Return the [X, Y] coordinate for the center point of the cell that contains the specified text.  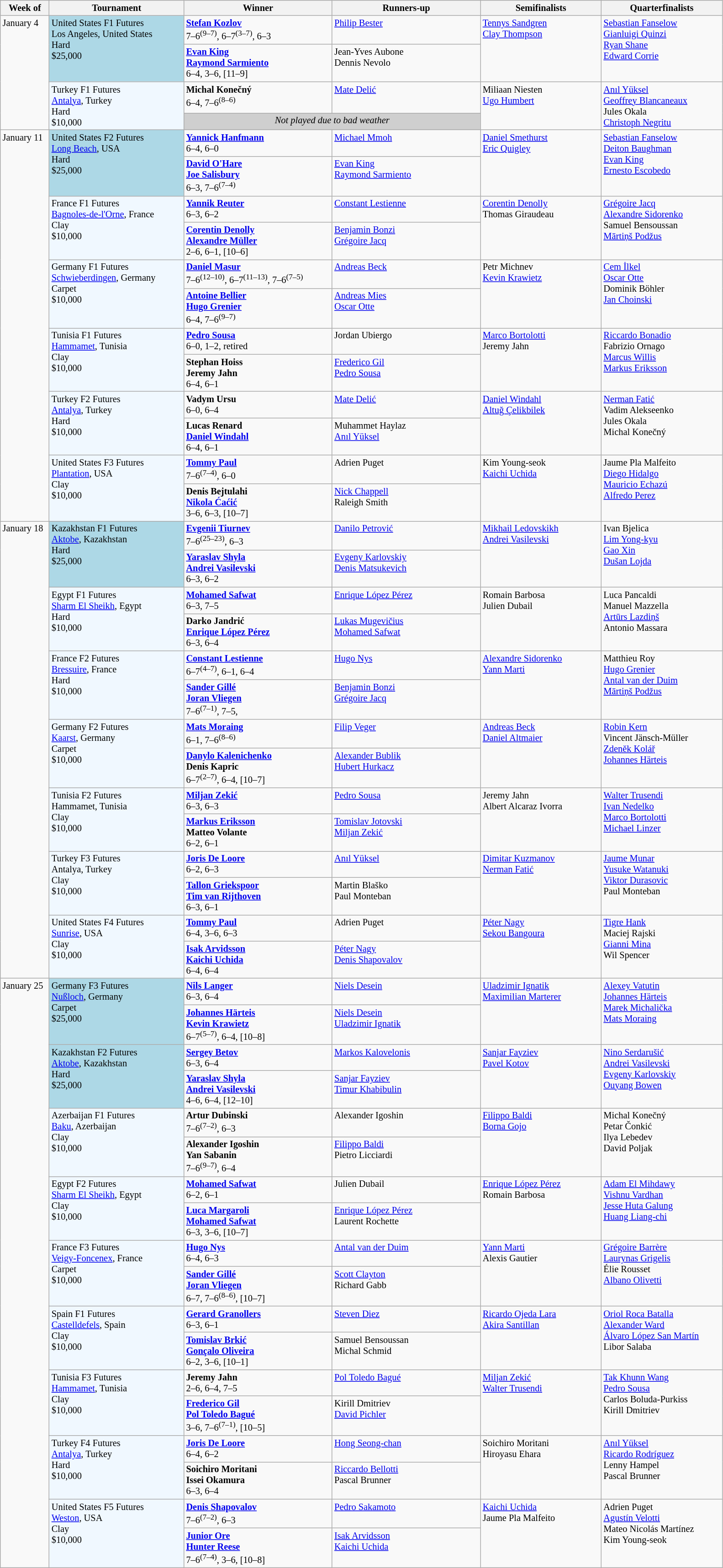
Sander Gillé Joran Vliegen 6–7, 7–6(8–6), [10–7] [259, 1286]
Adam El Mihdawy Vishnu Vardhan Jesse Huta Galung Huang Liang-chi [662, 1208]
Anıl Yüksel Geoffrey Blancaneaux Jules Okala Christoph Negritu [662, 106]
Enrique López Pérez Laurent Rochette [406, 1221]
Johannes Härteis Kevin Krawietz 6–7(5–7), 6–4, [10–8] [259, 1024]
Antal van der Duim [406, 1253]
Alexander Bublik Hubert Hurkacz [406, 768]
Constant Lestienne [406, 209]
Tigre Hank Maciej Rajski Gianni Mina Wil Spencer [662, 947]
Yannick Hanfmann 6–4, 6–0 [259, 143]
Enrique López Pérez Romain Barbosa [541, 1208]
Ricardo Ojeda Lara Akira Santillan [541, 1337]
Daniel Masur 7–6(12–10), 6–7(11–13), 7–6(7–5) [259, 274]
Tennys Sandgren Clay Thompson [541, 48]
Péter Nagy Sekou Bangoura [541, 947]
Mikhail Ledovskikh Andrei Vasilevski [541, 554]
France F2 FuturesBressuire, France Hard $10,000 [117, 685]
Antoine Bellier Hugo Grenier 6–4, 7–6(9–7) [259, 308]
Yann Marti Alexis Gautier [541, 1273]
Matthieu Roy Hugo Grenier Antal van der Duim Mārtiņš Podžus [662, 685]
Miljan Zekić 6–3, 6–3 [259, 801]
Mohamed Safwat 6–2, 6–1 [259, 1190]
Andreas Mies Oscar Otte [406, 308]
Adrien Puget Agustín Velotti Mateo Nicolás Martínez Kim Young-seok [662, 1533]
Turkey F3 FuturesAntalya, Turkey Clay $10,000 [117, 883]
Gerard Granollers 6–3, 6–1 [259, 1319]
Frederico Gil Pol Toledo Bagué 3–6, 7–6(7–1), [10–5] [259, 1416]
Nils Langer 6–3, 6–4 [259, 991]
Anıl Yüksel [406, 864]
Péter Nagy Denis Shapovalov [406, 960]
Semifinalists [541, 8]
Dimitar Kuzmanov Nerman Fatić [541, 883]
Michal Konečný Petar Čonkić Ilya Lebedev David Poljak [662, 1142]
Pedro Sousa [406, 801]
Luca Margaroli Mohamed Safwat 6–3, 3–6, [10–7] [259, 1221]
Denis Bejtulahi Nikola Ćaćić 3–6, 6–3, [10–7] [259, 503]
Runners-up [406, 8]
Yaraslav Shyla Andrei Vasilevski 6–3, 6–2 [259, 568]
Stephan Hoiss Jeremy Jahn 6–4, 6–1 [259, 373]
Spain F1 FuturesCastelldefels, Spain Clay $10,000 [117, 1337]
Pedro Sakamoto [406, 1514]
Petr Michnev Kevin Krawietz [541, 294]
Mats Moraing 6–1, 7–6(8–6) [259, 733]
Kim Young-seok Kaichi Uchida [541, 488]
Mohamed Safwat 6–3, 7–5 [259, 600]
Ivan Bjelica Lim Yong-kyu Gao Xin Dušan Lojda [662, 554]
Sanjar Fayziev Pavel Kotov [541, 1076]
Grégoire Jacq Alexandre Sidorenko Samuel Bensoussan Mārtiņš Podžus [662, 227]
Hugo Nys [406, 665]
Enrique López Pérez [406, 600]
Jaume Munar Yusuke Watanuki Viktor Durasovic Paul Monteban [662, 883]
United States F4 FuturesSunrise, USA Clay $10,000 [117, 947]
Corentin Denolly Alexandre Müller 2–6, 6–1, [10–6] [259, 241]
Miljan Zekić Walter Trusendi [541, 1402]
Riccardo Bonadio Fabrizio Ornago Marcus Willis Markus Eriksson [662, 360]
Walter Trusendi Ivan Nedelko Marco Bortolotti Michael Linzer [662, 819]
Tallon Griekspoor Tim van Rijthoven 6–3, 6–1 [259, 896]
Anıl Yüksel Ricardo Rodríguez Lenny Hampel Pascal Brunner [662, 1467]
Artur Dubinski 7–6(7–2), 6–3 [259, 1122]
Jeremy Jahn Albert Alcaraz Ivorra [541, 819]
Egypt F2 FuturesSharm El Sheikh, Egypt Clay $10,000 [117, 1208]
January 11 [25, 325]
Corentin Denolly Thomas Giraudeau [541, 227]
Hugo Nys 6–4, 6–3 [259, 1253]
January 18 [25, 750]
Yannik Reuter 6–3, 6–2 [259, 209]
United States F5 FuturesWeston, USA Clay $10,000 [117, 1533]
Michal Konečný 6–4, 7–6(8–6) [259, 98]
Sebastian Fanselow Deiton Baughman Evan King Ernesto Escobedo [662, 163]
Evan King Raymond Sarmiento [406, 176]
January 4 [25, 73]
Winner [259, 8]
Scott Clayton Richard Gabb [406, 1286]
Jaume Pla Malfeito Diego Hidalgo Mauricio Echazú Alfredo Perez [662, 488]
Evgenii Tiurnev 7–6(25–23), 6–3 [259, 535]
Evgeny Karlovskiy Denis Matsukevich [406, 568]
Daniel Smethurst Eric Quigley [541, 163]
Kazakhstan F2 FuturesAktobe, Kazakhstan Hard $25,000 [117, 1076]
Hong Seong-chan [406, 1449]
France F1 FuturesBagnoles-de-l'Orne, France Clay $10,000 [117, 227]
Tournament [117, 8]
Tunisia F2 FuturesHammamet, Tunisia Clay $10,000 [117, 819]
Filip Veger [406, 733]
Quarterfinalists [662, 8]
Turkey F4 FuturesAntalya, Turkey Hard $10,000 [117, 1467]
Tak Khunn Wang Pedro Sousa Carlos Boluda-Purkiss Kirill Dmitriev [662, 1402]
Egypt F1 FuturesSharm El Sheikh, Egypt Hard $10,000 [117, 619]
Germany F1 FuturesSchwieberdingen, Germany Carpet $10,000 [117, 294]
Sebastian Fanselow Gianluigi Quinzi Ryan Shane Edward Corrie [662, 48]
Pedro Sousa 6–0, 1–2, retired [259, 341]
Azerbaijan F1 FuturesBaku, Azerbaijan Clay $10,000 [117, 1142]
Turkey F1 FuturesAntalya, Turkey Hard $10,000 [117, 106]
Riccardo Bellotti Pascal Brunner [406, 1480]
Filippo Baldi Borna Gojo [541, 1142]
Jean-Yves Aubone Dennis Nevolo [406, 63]
Not played due to bad weather [332, 121]
Germany F3 FuturesNußloch, Germany Carpet $25,000 [117, 1012]
Junior Ore Hunter Reese 7–6(7–4), 3–6, [10–8] [259, 1547]
Sergey Betov 6–3, 6–4 [259, 1058]
Soichiro Moritani Issei Okamura 6–3, 6–4 [259, 1480]
Sander Gillé Joran Vliegen 7–6(7–1), 7–5, [259, 699]
Danilo Petrović [406, 535]
Turkey F2 FuturesAntalya, Turkey Hard $10,000 [117, 423]
Samuel Bensoussan Michal Schmid [406, 1351]
Tomislav Jotovski Miljan Zekić [406, 833]
Week of [25, 8]
Germany F2 FuturesKaarst, Germany Carpet $10,000 [117, 753]
Danylo Kalenichenko Denis Kapric 6–7(2–7), 6–4, [10–7] [259, 768]
Oriol Roca Batalla Alexander Ward Álvaro López San Martín Libor Salaba [662, 1337]
Romain Barbosa Julien Dubail [541, 619]
France F3 FuturesVeigy-Foncenex, France Carpet $10,000 [117, 1273]
Nerman Fatić Vadim Alekseenko Jules Okala Michal Konečný [662, 423]
Constant Lestienne 6–7(4–7), 6–1, 6–4 [259, 665]
Yaraslav Shyla Andrei Vasilevski 4–6, 6–4, [12–10] [259, 1089]
Alexey Vatutin Johannes Härteis Marek Michalička Mats Moraing [662, 1012]
Markus Eriksson Matteo Volante 6–2, 6–1 [259, 833]
Kazakhstan F1 FuturesAktobe, Kazakhstan Hard $25,000 [117, 554]
Nino Serdarušić Andrei Vasilevski Evgeny Karlovskiy Ouyang Bowen [662, 1076]
Kaichi Uchida Jaume Pla Malfeito [541, 1533]
Evan King Raymond Sarmiento 6–4, 3–6, [11–9] [259, 63]
Tommy Paul 7–6(7–4), 6–0 [259, 469]
January 25 [25, 1273]
Tommy Paul 6–4, 3–6, 6–3 [259, 928]
Isak Arvidsson Kaichi Uchida [406, 1547]
Isak Arvidsson Kaichi Uchida 6–4, 6–4 [259, 960]
Marco Bortolotti Jeremy Jahn [541, 360]
Uladzimir Ignatik Maximilian Marterer [541, 1012]
Andreas Beck [406, 274]
Kirill Dmitriev David Pichler [406, 1416]
Tunisia F1 FuturesHammamet, Tunisia Clay $10,000 [117, 360]
Tunisia F3 FuturesHammamet, Tunisia Clay $10,000 [117, 1402]
Joris De Loore 6–4, 6–2 [259, 1449]
Alexander Igoshin [406, 1122]
Julien Dubail [406, 1190]
Sanjar Fayziev Timur Khabibulin [406, 1089]
David O'Hare Joe Salisbury 6–3, 7–6(7–4) [259, 176]
Filippo Baldi Pietro Licciardi [406, 1157]
United States F1 FuturesLos Angeles, United States Hard $25,000 [117, 48]
Niels Desein [406, 991]
Vadym Ursu 6–0, 6–4 [259, 404]
Tomislav Brkić Gonçalo Oliveira 6–2, 3–6, [10–1] [259, 1351]
Daniel Windahl Altuğ Çelikbilek [541, 423]
Alexandre Sidorenko Yann Marti [541, 685]
Cem İlkel Oscar Otte Dominik Böhler Jan Choinski [662, 294]
Nick Chappell Raleigh Smith [406, 503]
Darko Jandrić Enrique López Pérez 6–3, 6–4 [259, 632]
United States F2 FuturesLong Beach, USA Hard $25,000 [117, 163]
Miliaan Niesten Ugo Humbert [541, 106]
Frederico Gil Pedro Sousa [406, 373]
Alexander Igoshin Yan Sabanin 7–6(9–7), 6–4 [259, 1157]
Lukas Mugevičius Mohamed Safwat [406, 632]
Joris De Loore 6–2, 6–3 [259, 864]
Martin Blaško Paul Monteban [406, 896]
Lucas Renard Daniel Windahl 6–4, 6–1 [259, 436]
Stefan Kozlov 7–6(9–7), 6–7(3–7), 6–3 [259, 30]
Jordan Ubiergo [406, 341]
United States F3 FuturesPlantation, USA Clay $10,000 [117, 488]
Niels Desein Uladzimir Ignatik [406, 1024]
Denis Shapovalov 7–6(7–2), 6–3 [259, 1514]
Philip Bester [406, 30]
Luca Pancaldi Manuel Mazzella Artūrs Lazdiņš Antonio Massara [662, 619]
Pol Toledo Bagué [406, 1383]
Michael Mmoh [406, 143]
Markos Kalovelonis [406, 1058]
Grégoire Barrère Laurynas Grigelis Élie Rousset Albano Olivetti [662, 1273]
Jeremy Jahn 2–6, 6–4, 7–5 [259, 1383]
Steven Diez [406, 1319]
Robin Kern Vincent Jänsch-Müller Zdeněk Kolář Johannes Härteis [662, 753]
Muhammet Haylaz Anıl Yüksel [406, 436]
Soichiro Moritani Hiroyasu Ehara [541, 1467]
Andreas Beck Daniel Altmaier [541, 753]
